Detect which cell encompasses the target text, then output its (X, Y) center coordinate. 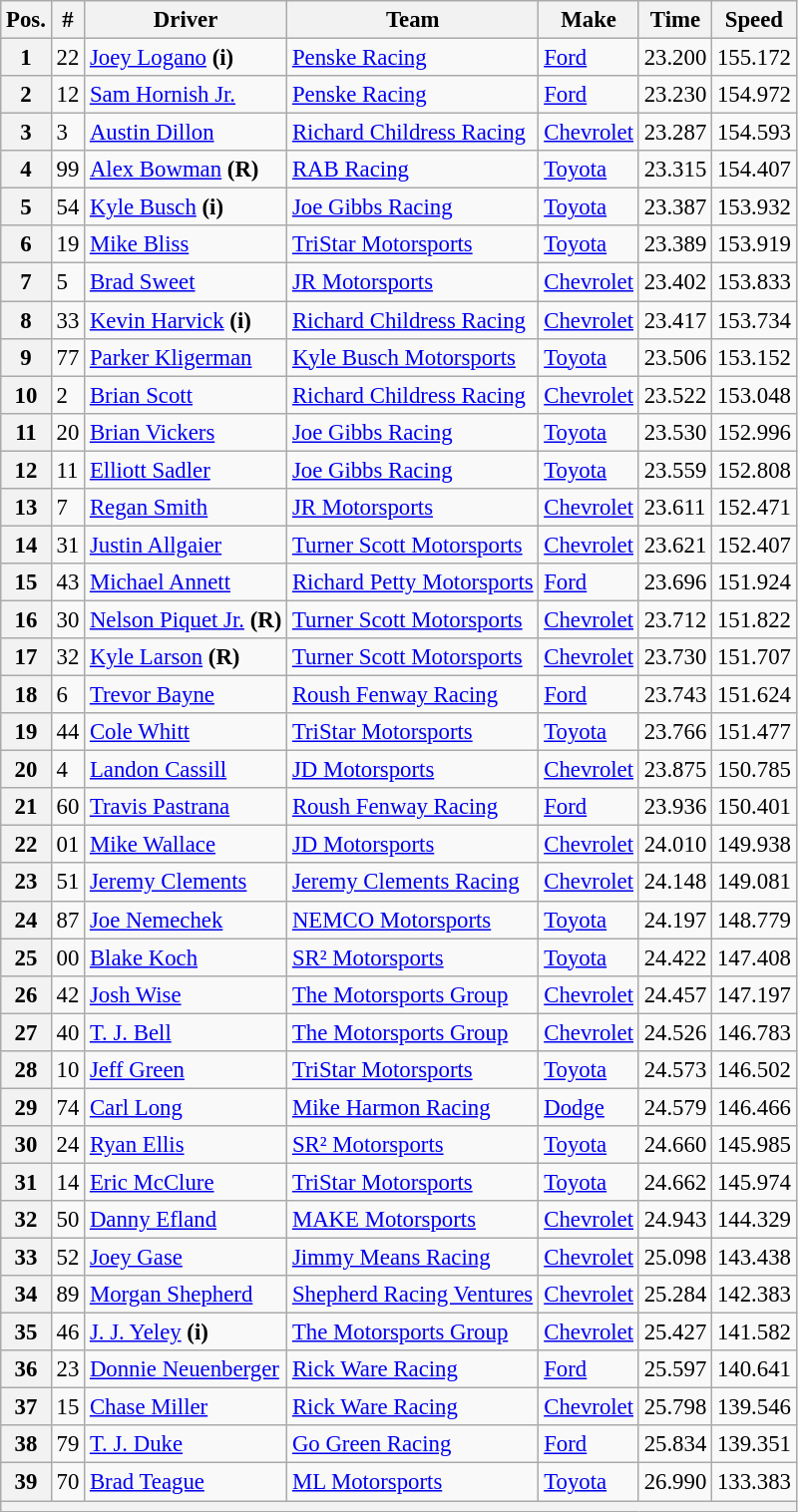
77 (68, 357)
MAKE Motorsports (413, 1220)
23.402 (674, 282)
Danny Efland (186, 1220)
Brad Sweet (186, 282)
24.148 (674, 883)
150.785 (754, 770)
139.546 (754, 1407)
Dodge (589, 1107)
Nelson Piquet Jr. (R) (186, 619)
25.597 (674, 1369)
149.938 (754, 845)
146.783 (754, 1032)
13 (26, 508)
Donnie Neuenberger (186, 1369)
38 (26, 1445)
29 (26, 1107)
23.621 (674, 545)
Mike Wallace (186, 845)
153.152 (754, 357)
24.457 (674, 994)
00 (68, 957)
60 (68, 807)
Regan Smith (186, 508)
147.408 (754, 957)
Mike Bliss (186, 244)
Josh Wise (186, 994)
Kyle Larson (R) (186, 657)
17 (26, 657)
23.696 (674, 582)
145.985 (754, 1145)
133.383 (754, 1482)
Kyle Busch (i) (186, 207)
Jimmy Means Racing (413, 1258)
141.582 (754, 1332)
39 (26, 1482)
151.707 (754, 657)
28 (26, 1070)
74 (68, 1107)
Mike Harmon Racing (413, 1107)
23.766 (674, 732)
155.172 (754, 58)
51 (68, 883)
Blake Koch (186, 957)
23.530 (674, 432)
Shepherd Racing Ventures (413, 1295)
24.197 (674, 920)
153.734 (754, 320)
50 (68, 1220)
1 (26, 58)
150.401 (754, 807)
25.798 (674, 1407)
151.924 (754, 582)
25.834 (674, 1445)
23.417 (674, 320)
153.833 (754, 282)
26 (26, 994)
9 (26, 357)
34 (26, 1295)
147.197 (754, 994)
23.730 (674, 657)
40 (68, 1032)
Cole Whitt (186, 732)
24.526 (674, 1032)
23.712 (674, 619)
87 (68, 920)
25.427 (674, 1332)
Sam Hornish Jr. (186, 95)
139.351 (754, 1445)
Brian Vickers (186, 432)
Elliott Sadler (186, 470)
99 (68, 170)
Eric McClure (186, 1182)
144.329 (754, 1220)
24.579 (674, 1107)
25 (26, 957)
154.593 (754, 133)
152.808 (754, 470)
146.502 (754, 1070)
Jeremy Clements (186, 883)
23.230 (674, 95)
142.383 (754, 1295)
23.506 (674, 357)
Michael Annett (186, 582)
37 (26, 1407)
89 (68, 1295)
Austin Dillon (186, 133)
8 (26, 320)
153.048 (754, 395)
Carl Long (186, 1107)
21 (26, 807)
Ryan Ellis (186, 1145)
16 (26, 619)
79 (68, 1445)
Alex Bowman (R) (186, 170)
151.822 (754, 619)
T. J. Bell (186, 1032)
T. J. Duke (186, 1445)
24.660 (674, 1145)
Driver (186, 20)
Jeremy Clements Racing (413, 883)
Speed (754, 20)
J. J. Yeley (i) (186, 1332)
ML Motorsports (413, 1482)
Brad Teague (186, 1482)
42 (68, 994)
RAB Racing (413, 170)
Kevin Harvick (i) (186, 320)
154.407 (754, 170)
152.471 (754, 508)
Joey Gase (186, 1258)
23.315 (674, 170)
Make (589, 20)
23.743 (674, 695)
Travis Pastrana (186, 807)
25.098 (674, 1258)
140.641 (754, 1369)
154.972 (754, 95)
43 (68, 582)
52 (68, 1258)
70 (68, 1482)
23.522 (674, 395)
145.974 (754, 1182)
153.932 (754, 207)
Morgan Shepherd (186, 1295)
24.010 (674, 845)
Joey Logano (i) (186, 58)
18 (26, 695)
01 (68, 845)
23.559 (674, 470)
23.389 (674, 244)
151.477 (754, 732)
23.611 (674, 508)
26.990 (674, 1482)
143.438 (754, 1258)
146.466 (754, 1107)
Go Green Racing (413, 1445)
Jeff Green (186, 1070)
151.624 (754, 695)
# (68, 20)
Justin Allgaier (186, 545)
23.387 (674, 207)
Kyle Busch Motorsports (413, 357)
Brian Scott (186, 395)
Richard Petty Motorsports (413, 582)
23.875 (674, 770)
NEMCO Motorsports (413, 920)
153.919 (754, 244)
Joe Nemechek (186, 920)
36 (26, 1369)
24.573 (674, 1070)
148.779 (754, 920)
24.422 (674, 957)
Chase Miller (186, 1407)
Pos. (26, 20)
149.081 (754, 883)
24.662 (674, 1182)
24.943 (674, 1220)
Trevor Bayne (186, 695)
Time (674, 20)
152.407 (754, 545)
23.936 (674, 807)
25.284 (674, 1295)
Team (413, 20)
27 (26, 1032)
152.996 (754, 432)
35 (26, 1332)
Landon Cassill (186, 770)
44 (68, 732)
46 (68, 1332)
23.200 (674, 58)
54 (68, 207)
23.287 (674, 133)
Parker Kligerman (186, 357)
